From the cell containing the given text, extract its center point as [X, Y] coordinate. 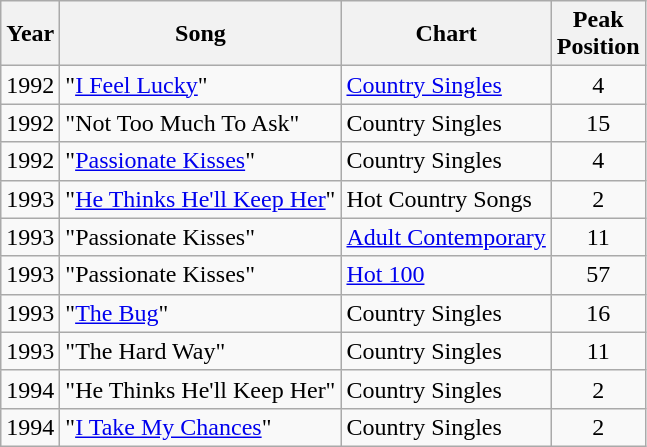
Year [30, 34]
"I Feel Lucky" [200, 85]
57 [598, 275]
"The Hard Way" [200, 351]
15 [598, 123]
Hot Country Songs [446, 199]
Chart [446, 34]
"Not Too Much To Ask" [200, 123]
"The Bug" [200, 313]
PeakPosition [598, 34]
Hot 100 [446, 275]
"I Take My Chances" [200, 427]
Song [200, 34]
16 [598, 313]
Adult Contemporary [446, 237]
